Determine the [X, Y] coordinate at the center of the cell enclosing the given text.  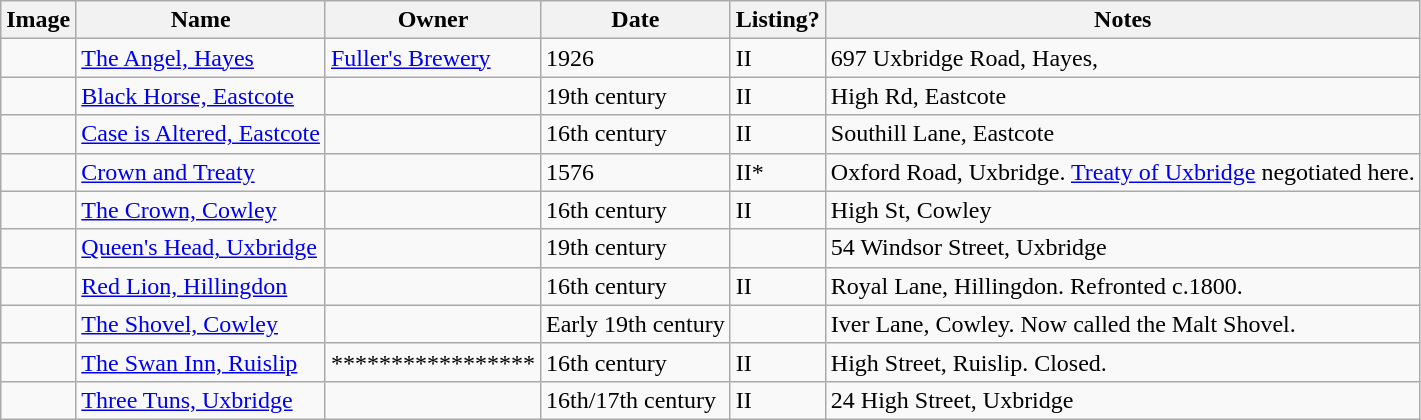
The Shovel, Cowley [201, 324]
Iver Lane, Cowley. Now called the Malt Shovel. [1122, 324]
Royal Lane, Hillingdon. Refronted c.1800. [1122, 286]
Notes [1122, 20]
Name [201, 20]
Three Tuns, Uxbridge [201, 400]
High Rd, Eastcote [1122, 96]
Case is Altered, Eastcote [201, 134]
High St, Cowley [1122, 210]
54 Windsor Street, Uxbridge [1122, 248]
Date [636, 20]
Listing? [778, 20]
1576 [636, 172]
Southill Lane, Eastcote [1122, 134]
The Swan Inn, Ruislip [201, 362]
Queen's Head, Uxbridge [201, 248]
Fuller's Brewery [432, 58]
24 High Street, Uxbridge [1122, 400]
Early 19th century [636, 324]
Owner [432, 20]
The Crown, Cowley [201, 210]
Crown and Treaty [201, 172]
High Street, Ruislip. Closed. [1122, 362]
The Angel, Hayes [201, 58]
Red Lion, Hillingdon [201, 286]
***************** [432, 362]
Oxford Road, Uxbridge. Treaty of Uxbridge negotiated here. [1122, 172]
1926 [636, 58]
Black Horse, Eastcote [201, 96]
Image [38, 20]
697 Uxbridge Road, Hayes, [1122, 58]
16th/17th century [636, 400]
II* [778, 172]
